Detect which cell encompasses the target text, then output its (X, Y) center coordinate. 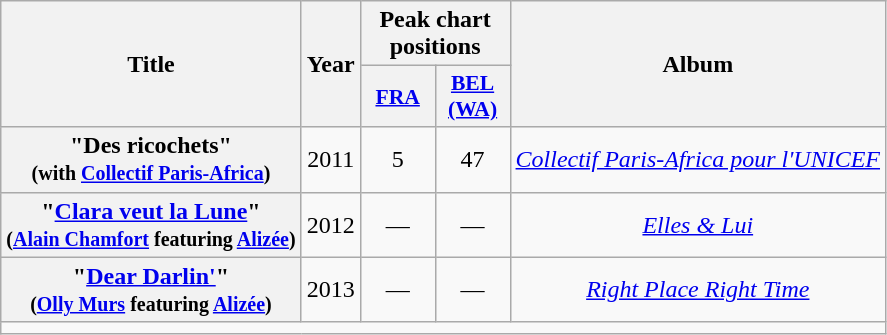
Title (151, 64)
2013 (330, 290)
Right Place Right Time (698, 290)
Collectif Paris-Africa pour l'UNICEF (698, 160)
Album (698, 64)
"Dear Darlin'"(Olly Murs featuring Alizée) (151, 290)
"Clara veut la Lune"(Alain Chamfort featuring Alizée) (151, 224)
Elles & Lui (698, 224)
Peak chart positions (435, 34)
"Des ricochets"(with Collectif Paris-Africa) (151, 160)
2011 (330, 160)
BEL(WA) (472, 96)
FRA (398, 96)
2012 (330, 224)
5 (398, 160)
Year (330, 64)
47 (472, 160)
